Extract the [x, y] coordinate from the center of the cell holding the provided text.  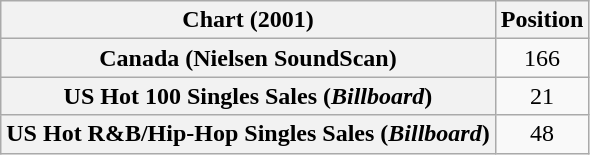
Position [542, 20]
Chart (2001) [248, 20]
US Hot 100 Singles Sales (Billboard) [248, 96]
48 [542, 134]
21 [542, 96]
US Hot R&B/Hip-Hop Singles Sales (Billboard) [248, 134]
166 [542, 58]
Canada (Nielsen SoundScan) [248, 58]
